Output the [X, Y] coordinate of the center of the cell containing the given text.  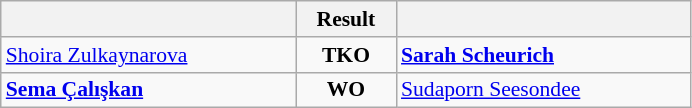
Sarah Scheurich [544, 55]
Result [346, 19]
Sudaporn Seesondee [544, 90]
Sema Çalışkan [148, 90]
WO [346, 90]
TKO [346, 55]
Shoira Zulkaynarova [148, 55]
